Find where the given text appears and provide that cell's center as (X, Y) coordinate. 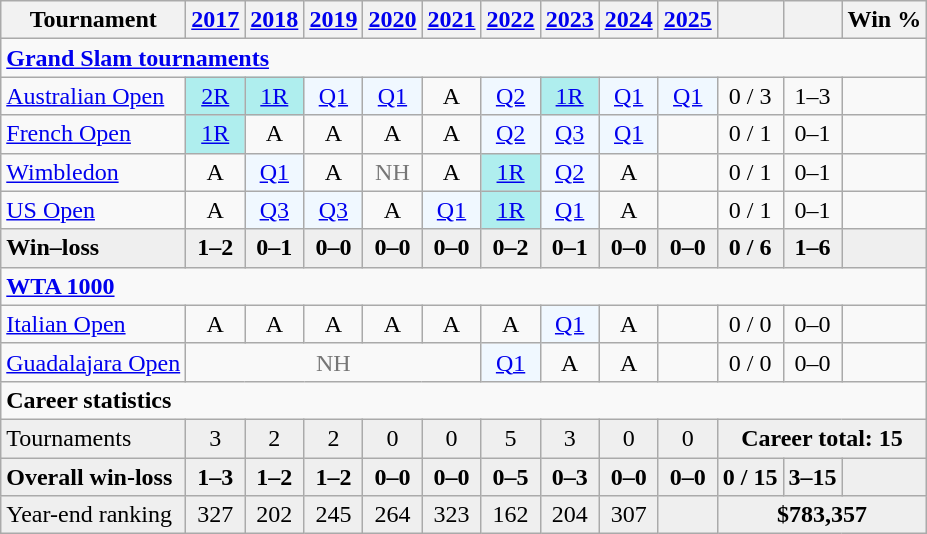
Win % (884, 20)
1–6 (812, 248)
Australian Open (94, 96)
2020 (392, 20)
0–5 (510, 477)
2R (216, 96)
307 (628, 515)
Italian Open (94, 324)
2023 (570, 20)
202 (274, 515)
0–3 (570, 477)
Career total: 15 (822, 438)
323 (452, 515)
2018 (274, 20)
2017 (216, 20)
0 / 6 (750, 248)
$783,357 (822, 515)
327 (216, 515)
0 / 15 (750, 477)
Tournaments (94, 438)
2019 (334, 20)
Tournament (94, 20)
French Open (94, 134)
0–2 (510, 248)
Guadalajara Open (94, 362)
2021 (452, 20)
WTA 1000 (464, 286)
0 / 3 (750, 96)
Career statistics (464, 400)
5 (510, 438)
Year-end ranking (94, 515)
Win–loss (94, 248)
245 (334, 515)
Wimbledon (94, 172)
Overall win-loss (94, 477)
US Open (94, 210)
2022 (510, 20)
2025 (688, 20)
264 (392, 515)
204 (570, 515)
3–15 (812, 477)
2024 (628, 20)
162 (510, 515)
Grand Slam tournaments (464, 58)
